Detect which cell encompasses the target text, then output its (X, Y) center coordinate. 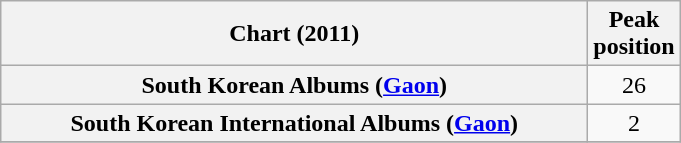
Peakposition (634, 34)
26 (634, 85)
South Korean Albums (Gaon) (294, 85)
2 (634, 123)
South Korean International Albums (Gaon) (294, 123)
Chart (2011) (294, 34)
